Output the [x, y] coordinate of the center of the cell containing the given text.  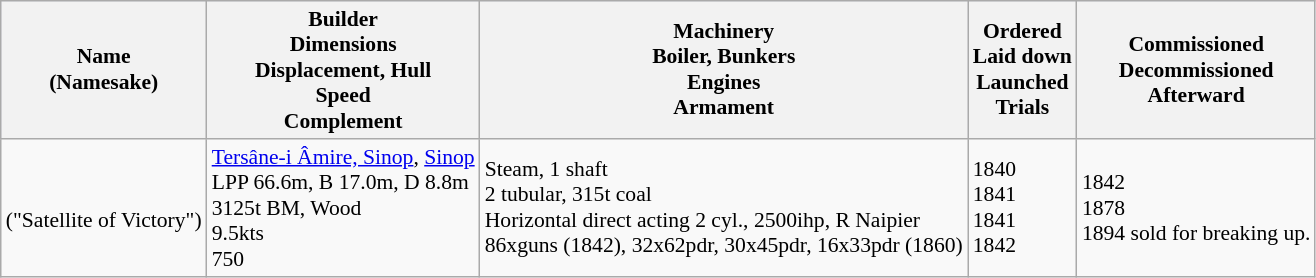
CommissionedDecommissionedAfterward [1196, 70]
MachineryBoiler, BunkersEnginesArmament [724, 70]
Steam, 1 shaft2 tubular, 315t coalHorizontal direct acting 2 cyl., 2500ihp, R Naipier86xguns (1842), 32x62pdr, 30x45pdr, 16x33pdr (1860) [724, 208]
1840184118411842 [1022, 208]
184218781894 sold for breaking up. [1196, 208]
Tersâne-i Âmire, Sinop, SinopLPP 66.6m, B 17.0m, D 8.8m3125t BM, Wood9.5kts750 [344, 208]
BuilderDimensionsDisplacement, HullSpeedComplement [344, 70]
("Satellite of Victory") [104, 208]
OrderedLaid downLaunchedTrials [1022, 70]
Name(Namesake) [104, 70]
